Return the [x, y] coordinate for the center point of the cell that contains the specified text.  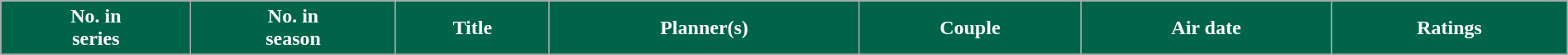
No. inseason [293, 28]
Title [472, 28]
Ratings [1449, 28]
No. inseries [96, 28]
Couple [970, 28]
Air date [1206, 28]
Planner(s) [704, 28]
